Output the (x, y) coordinate of the center of the cell containing the given text.  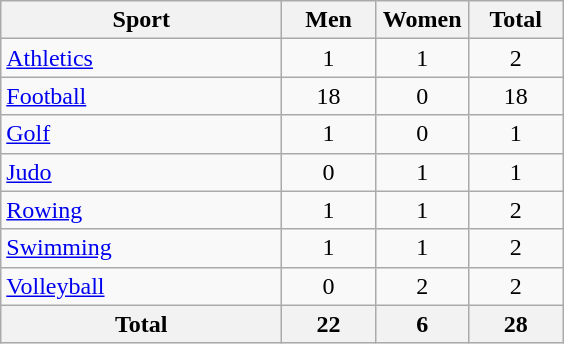
Swimming (142, 248)
Rowing (142, 210)
22 (329, 324)
Golf (142, 134)
28 (516, 324)
Sport (142, 20)
Women (422, 20)
6 (422, 324)
Volleyball (142, 286)
Football (142, 96)
Athletics (142, 58)
Men (329, 20)
Judo (142, 172)
